Pinpoint the cell where the given text exists, returning its (x, y) midpoint coordinate. 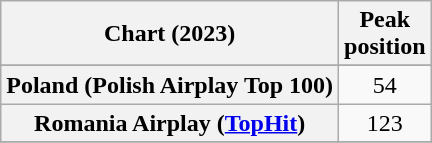
54 (385, 85)
Romania Airplay (TopHit) (170, 123)
Poland (Polish Airplay Top 100) (170, 85)
Peakposition (385, 34)
Chart (2023) (170, 34)
123 (385, 123)
